Detect which cell encompasses the target text, then output its [x, y] center coordinate. 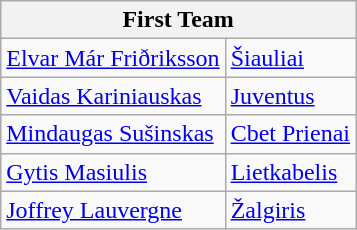
Žalgiris [290, 210]
First Team [178, 20]
Gytis Masiulis [113, 172]
Juventus [290, 96]
Šiauliai [290, 58]
Joffrey Lauvergne [113, 210]
Lietkabelis [290, 172]
Mindaugas Sušinskas [113, 134]
Vaidas Kariniauskas [113, 96]
Elvar Már Friðriksson [113, 58]
Cbet Prienai [290, 134]
